Return the [x, y] coordinate for the center point of the cell that contains the specified text.  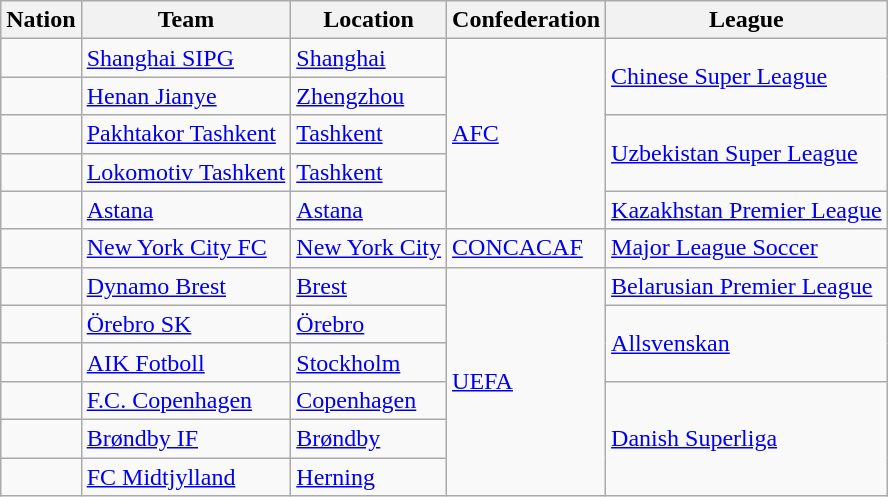
Brest [369, 286]
Uzbekistan Super League [747, 153]
Pakhtakor Tashkent [186, 134]
Chinese Super League [747, 77]
Belarusian Premier League [747, 286]
Henan Jianye [186, 96]
New York City [369, 248]
Stockholm [369, 362]
Danish Superliga [747, 438]
Copenhagen [369, 400]
Brøndby IF [186, 438]
League [747, 20]
UEFA [526, 381]
New York City FC [186, 248]
Zhengzhou [369, 96]
Lokomotiv Tashkent [186, 172]
Team [186, 20]
Örebro [369, 324]
Allsvenskan [747, 343]
AIK Fotboll [186, 362]
Herning [369, 477]
FC Midtjylland [186, 477]
Nation [41, 20]
Major League Soccer [747, 248]
Shanghai [369, 58]
Kazakhstan Premier League [747, 210]
Örebro SK [186, 324]
Dynamo Brest [186, 286]
Confederation [526, 20]
F.C. Copenhagen [186, 400]
Location [369, 20]
Shanghai SIPG [186, 58]
AFC [526, 134]
CONCACAF [526, 248]
Brøndby [369, 438]
